Extract the [x, y] coordinate from the center of the cell holding the provided text.  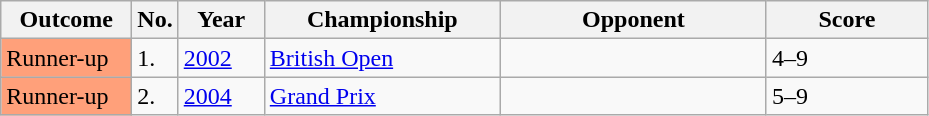
Opponent [633, 20]
2004 [221, 96]
2002 [221, 58]
No. [155, 20]
Score [846, 20]
Championship [382, 20]
5–9 [846, 96]
2. [155, 96]
1. [155, 58]
4–9 [846, 58]
Outcome [66, 20]
Year [221, 20]
British Open [382, 58]
Grand Prix [382, 96]
